Search for the cell housing the specified text and yield its [X, Y] center coordinate. 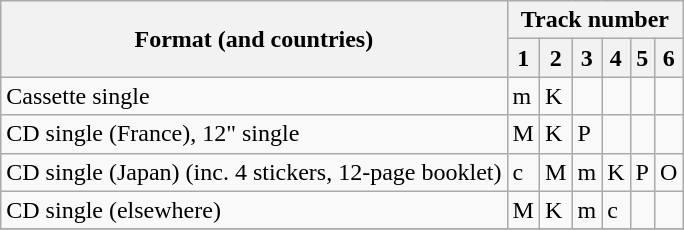
Cassette single [254, 96]
2 [555, 58]
Track number [595, 20]
Format (and countries) [254, 39]
5 [642, 58]
3 [587, 58]
CD single (France), 12" single [254, 134]
CD single (elsewhere) [254, 210]
1 [523, 58]
4 [616, 58]
CD single (Japan) (inc. 4 stickers, 12-page booklet) [254, 172]
O [668, 172]
6 [668, 58]
